Search for the cell housing the specified text and yield its (X, Y) center coordinate. 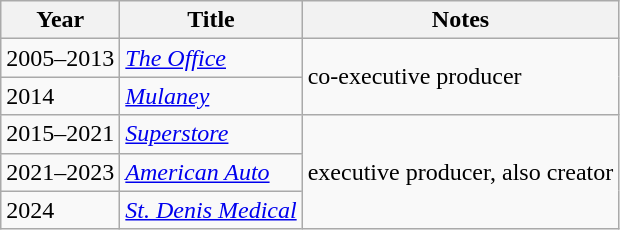
2005–2013 (60, 58)
The Office (211, 58)
2021–2023 (60, 172)
2015–2021 (60, 134)
Mulaney (211, 96)
American Auto (211, 172)
Notes (460, 20)
executive producer, also creator (460, 172)
2014 (60, 96)
Year (60, 20)
Superstore (211, 134)
Title (211, 20)
St. Denis Medical (211, 210)
co-executive producer (460, 77)
2024 (60, 210)
